Extract the (x, y) coordinate from the center of the cell holding the provided text.  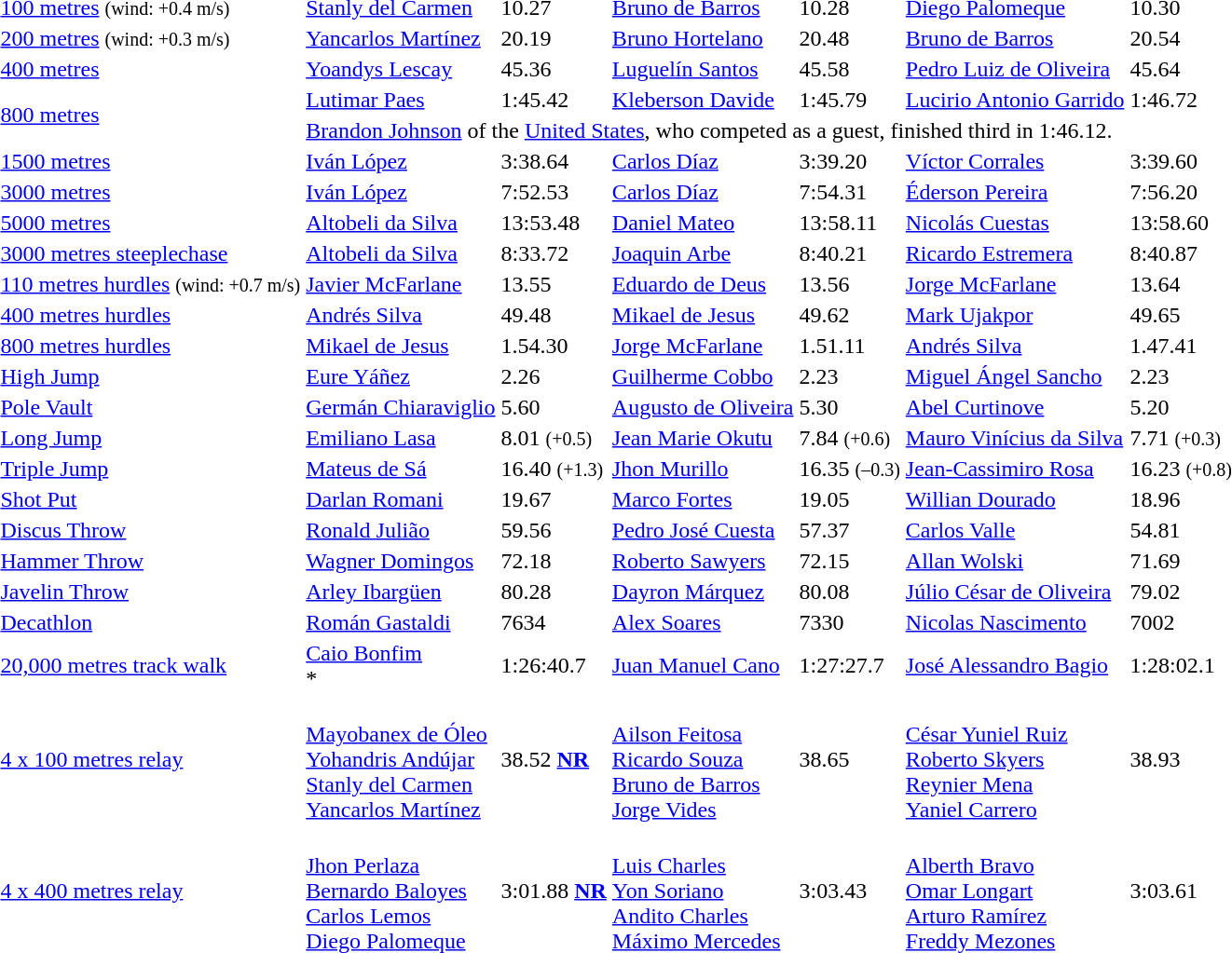
Román Gastaldi (401, 622)
72.18 (554, 561)
Augusto de Oliveira (703, 407)
13.56 (850, 284)
80.28 (554, 592)
13:58.11 (850, 223)
8:40.21 (850, 253)
8.01 (+0.5) (554, 438)
Víctor Corrales (1015, 161)
Luguelín Santos (703, 69)
16.40 (+1.3) (554, 469)
Ronald Julião (401, 530)
Pedro José Cuesta (703, 530)
20.48 (850, 38)
Wagner Domingos (401, 561)
Jhon Murillo (703, 469)
2.26 (554, 376)
Arley Ibargüen (401, 592)
Allan Wolski (1015, 561)
19.67 (554, 499)
7:54.31 (850, 192)
3:39.20 (850, 161)
19.05 (850, 499)
Guilherme Cobbo (703, 376)
Júlio César de Oliveira (1015, 592)
13:53.48 (554, 223)
Bruno Hortelano (703, 38)
Nicolás Cuestas (1015, 223)
Javier McFarlane (401, 284)
7:52.53 (554, 192)
1:45.79 (850, 100)
Mark Ujakpor (1015, 315)
16.35 (–0.3) (850, 469)
Caio Bonfim * (401, 665)
Éderson Pereira (1015, 192)
Roberto Sawyers (703, 561)
1:45.42 (554, 100)
1.51.11 (850, 346)
Emiliano Lasa (401, 438)
Ricardo Estremera (1015, 253)
2.23 (850, 376)
5.60 (554, 407)
1:27:27.7 (850, 665)
Joaquin Arbe (703, 253)
Darlan Romani (401, 499)
Juan Manuel Cano (703, 665)
Mateus de Sá (401, 469)
Miguel Ángel Sancho (1015, 376)
Carlos Valle (1015, 530)
59.56 (554, 530)
José Alessandro Bagio (1015, 665)
Ailson FeitosaRicardo SouzaBruno de BarrosJorge Vides (703, 759)
Bruno de Barros (1015, 38)
49.62 (850, 315)
45.58 (850, 69)
Marco Fortes (703, 499)
Germán Chiaraviglio (401, 407)
20.19 (554, 38)
Mauro Vinícius da Silva (1015, 438)
Lutimar Paes (401, 100)
45.36 (554, 69)
Jean-Cassimiro Rosa (1015, 469)
1.54.30 (554, 346)
8:33.72 (554, 253)
13.55 (554, 284)
57.37 (850, 530)
Dayron Márquez (703, 592)
Willian Dourado (1015, 499)
7330 (850, 622)
72.15 (850, 561)
Jean Marie Okutu (703, 438)
7634 (554, 622)
7.84 (+0.6) (850, 438)
5.30 (850, 407)
Nicolas Nascimento (1015, 622)
1:26:40.7 (554, 665)
Daniel Mateo (703, 223)
Alex Soares (703, 622)
Mayobanex de ÓleoYohandris AndújarStanly del CarmenYancarlos Martínez (401, 759)
Yoandys Lescay (401, 69)
Kleberson Davide (703, 100)
César Yuniel RuizRoberto SkyersReynier MenaYaniel Carrero (1015, 759)
Eduardo de Deus (703, 284)
3:38.64 (554, 161)
49.48 (554, 315)
Pedro Luiz de Oliveira (1015, 69)
38.52 NR (554, 759)
80.08 (850, 592)
Lucirio Antonio Garrido (1015, 100)
Yancarlos Martínez (401, 38)
Eure Yáñez (401, 376)
38.65 (850, 759)
Abel Curtinove (1015, 407)
